Pinpoint the cell where the given text exists, returning its [X, Y] midpoint coordinate. 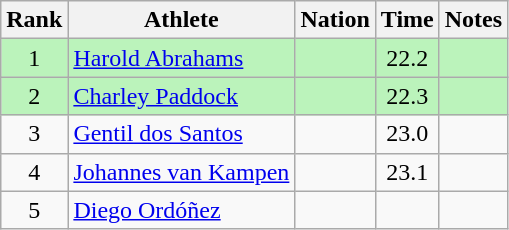
Harold Abrahams [182, 58]
22.3 [407, 96]
23.1 [407, 172]
3 [34, 134]
Gentil dos Santos [182, 134]
23.0 [407, 134]
1 [34, 58]
Charley Paddock [182, 96]
Nation [335, 20]
22.2 [407, 58]
Notes [473, 20]
Diego Ordóñez [182, 210]
2 [34, 96]
Athlete [182, 20]
5 [34, 210]
Time [407, 20]
Rank [34, 20]
Johannes van Kampen [182, 172]
4 [34, 172]
